Return (x, y) of the center of cell containing provided text 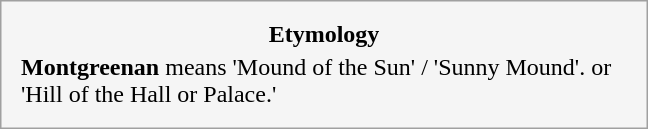
Etymology (324, 35)
Montgreenan means 'Mound of the Sun' / 'Sunny Mound'. or 'Hill of the Hall or Palace.' (324, 80)
